Find where the given text appears and provide that cell's center as (X, Y) coordinate. 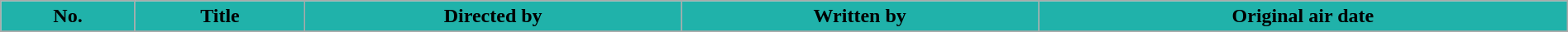
Directed by (493, 16)
Written by (860, 16)
Title (220, 16)
No. (68, 16)
Original air date (1303, 16)
